Extract the (X, Y) coordinate from the center of the cell holding the provided text.  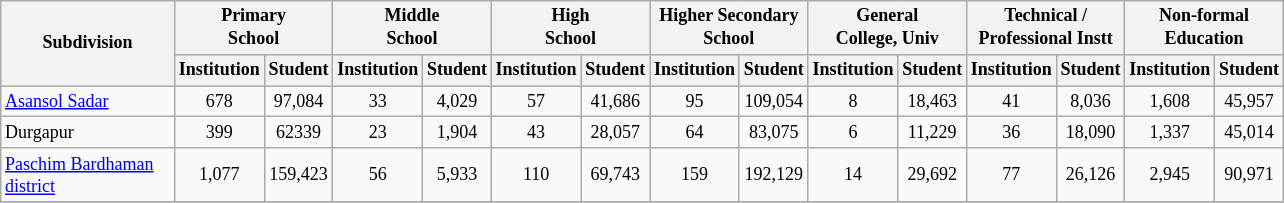
1,337 (1170, 132)
678 (219, 102)
18,463 (932, 102)
1,608 (1170, 102)
28,057 (616, 132)
62339 (298, 132)
1,077 (219, 175)
56 (378, 175)
1,904 (458, 132)
90,971 (1250, 175)
97,084 (298, 102)
8 (853, 102)
159,423 (298, 175)
159 (695, 175)
Non-formalEducation (1204, 28)
Subdivision (88, 44)
4,029 (458, 102)
33 (378, 102)
18,090 (1090, 132)
69,743 (616, 175)
6 (853, 132)
64 (695, 132)
110 (536, 175)
GeneralCollege, Univ (887, 28)
192,129 (774, 175)
8,036 (1090, 102)
HighSchool (570, 28)
PrimarySchool (253, 28)
Technical /Professional Instt (1045, 28)
83,075 (774, 132)
Higher SecondarySchool (729, 28)
41,686 (616, 102)
MiddleSchool (412, 28)
57 (536, 102)
41 (1011, 102)
23 (378, 132)
43 (536, 132)
Durgapur (88, 132)
11,229 (932, 132)
95 (695, 102)
5,933 (458, 175)
77 (1011, 175)
29,692 (932, 175)
36 (1011, 132)
2,945 (1170, 175)
Asansol Sadar (88, 102)
45,957 (1250, 102)
399 (219, 132)
109,054 (774, 102)
45,014 (1250, 132)
Paschim Bardhaman district (88, 175)
14 (853, 175)
26,126 (1090, 175)
